Search for the cell housing the specified text and yield its (X, Y) center coordinate. 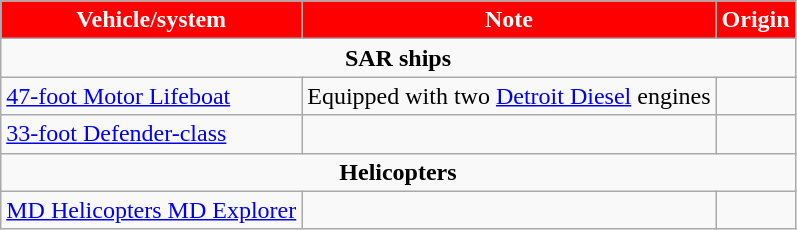
47-foot Motor Lifeboat (152, 96)
33-foot Defender-class (152, 134)
Note (509, 20)
Origin (756, 20)
SAR ships (398, 58)
Helicopters (398, 172)
MD Helicopters MD Explorer (152, 210)
Equipped with two Detroit Diesel engines (509, 96)
Vehicle/system (152, 20)
